Capture the cell that displays the provided text and extract its [X, Y] central coordinate. 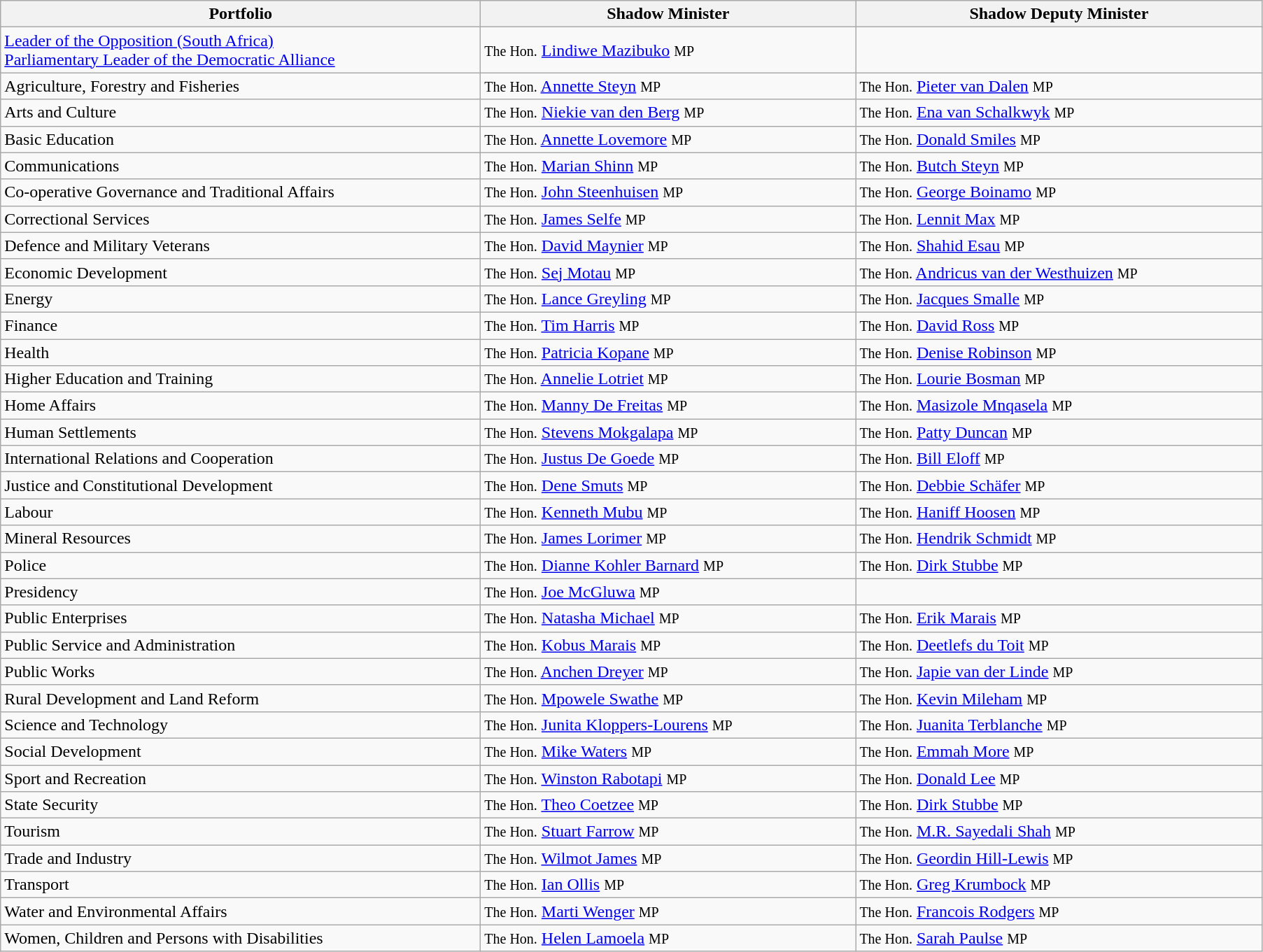
Science and Technology [241, 725]
The Hon. Lance Greyling MP [668, 299]
Portfolio [241, 14]
Presidency [241, 592]
The Hon. Lindiwe Mazibuko MP [668, 50]
The Hon. Andricus van der Westhuizen MP [1059, 272]
Defence and Military Veterans [241, 246]
The Hon. Japie van der Linde MP [1059, 672]
Agriculture, Forestry and Fisheries [241, 86]
The Hon. Mpowele Swathe MP [668, 698]
The Hon. Donald Lee MP [1059, 779]
The Hon. Jacques Smalle MP [1059, 299]
The Hon. Annelie Lotriet MP [668, 379]
Public Service and Administration [241, 645]
The Hon. Geordin Hill-Lewis MP [1059, 858]
The Hon. Annette Lovemore MP [668, 139]
The Hon. Marian Shinn MP [668, 166]
Water and Environmental Affairs [241, 911]
The Hon. Kevin Mileham MP [1059, 698]
Economic Development [241, 272]
The Hon. Sarah Paulse MP [1059, 938]
Finance [241, 325]
Shadow Deputy Minister [1059, 14]
Leader of the Opposition (South Africa)Parliamentary Leader of the Democratic Alliance [241, 50]
The Hon. Masizole Mnqasela MP [1059, 406]
The Hon. Erik Marais MP [1059, 618]
The Hon. Francois Rodgers MP [1059, 911]
The Hon. James Lorimer MP [668, 539]
The Hon. George Boinamo MP [1059, 192]
Energy [241, 299]
The Hon. David Maynier MP [668, 246]
The Hon. David Ross MP [1059, 325]
The Hon. Winston Rabotapi MP [668, 779]
Justice and Constitutional Development [241, 485]
Police [241, 565]
Rural Development and Land Reform [241, 698]
Communications [241, 166]
The Hon. Denise Robinson MP [1059, 352]
The Hon. Butch Steyn MP [1059, 166]
The Hon. James Selfe MP [668, 219]
Basic Education [241, 139]
The Hon. Wilmot James MP [668, 858]
The Hon. Kobus Marais MP [668, 645]
Human Settlements [241, 432]
The Hon. Kenneth Mubu MP [668, 512]
The Hon. Dene Smuts MP [668, 485]
Women, Children and Persons with Disabilities [241, 938]
Trade and Industry [241, 858]
Correctional Services [241, 219]
Arts and Culture [241, 113]
Public Works [241, 672]
Transport [241, 885]
The Hon. Ena van Schalkwyk MP [1059, 113]
The Hon. Donald Smiles MP [1059, 139]
The Hon. Manny De Freitas MP [668, 406]
The Hon. Greg Krumbock MP [1059, 885]
Public Enterprises [241, 618]
The Hon. Helen Lamoela MP [668, 938]
The Hon. Sej Motau MP [668, 272]
Shadow Minister [668, 14]
The Hon. Anchen Dreyer MP [668, 672]
The Hon. Shahid Esau MP [1059, 246]
Mineral Resources [241, 539]
The Hon. Bill Eloff MP [1059, 459]
The Hon. John Steenhuisen MP [668, 192]
The Hon. Deetlefs du Toit MP [1059, 645]
The Hon. M.R. Sayedali Shah MP [1059, 832]
The Hon. Junita Kloppers-Lourens MP [668, 725]
The Hon. Natasha Michael MP [668, 618]
Labour [241, 512]
The Hon. Juanita Terblanche MP [1059, 725]
The Hon. Annette Steyn MP [668, 86]
The Hon. Niekie van den Berg MP [668, 113]
International Relations and Cooperation [241, 459]
The Hon. Ian Ollis MP [668, 885]
Tourism [241, 832]
The Hon. Stuart Farrow MP [668, 832]
The Hon. Patricia Kopane MP [668, 352]
The Hon. Haniff Hoosen MP [1059, 512]
Health [241, 352]
The Hon. Tim Harris MP [668, 325]
The Hon. Stevens Mokgalapa MP [668, 432]
The Hon. Joe McGluwa MP [668, 592]
The Hon. Pieter van Dalen MP [1059, 86]
The Hon. Debbie Schäfer MP [1059, 485]
The Hon. Lourie Bosman MP [1059, 379]
Higher Education and Training [241, 379]
Social Development [241, 751]
The Hon. Lennit Max MP [1059, 219]
The Hon. Emmah More MP [1059, 751]
State Security [241, 805]
Co-operative Governance and Traditional Affairs [241, 192]
The Hon. Dianne Kohler Barnard MP [668, 565]
The Hon. Mike Waters MP [668, 751]
The Hon. Hendrik Schmidt MP [1059, 539]
Sport and Recreation [241, 779]
Home Affairs [241, 406]
The Hon. Marti Wenger MP [668, 911]
The Hon. Justus De Goede MP [668, 459]
The Hon. Theo Coetzee MP [668, 805]
The Hon. Patty Duncan MP [1059, 432]
